Return [x, y] of the center of cell containing provided text 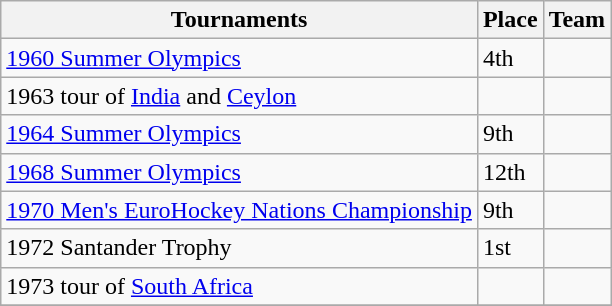
1973 tour of South Africa [240, 286]
1972 Santander Trophy [240, 248]
4th [510, 58]
12th [510, 172]
1963 tour of India and Ceylon [240, 96]
Place [510, 20]
Team [577, 20]
1960 Summer Olympics [240, 58]
1968 Summer Olympics [240, 172]
1st [510, 248]
Tournaments [240, 20]
1964 Summer Olympics [240, 134]
1970 Men's EuroHockey Nations Championship [240, 210]
